Return (x, y) of the center of cell containing provided text 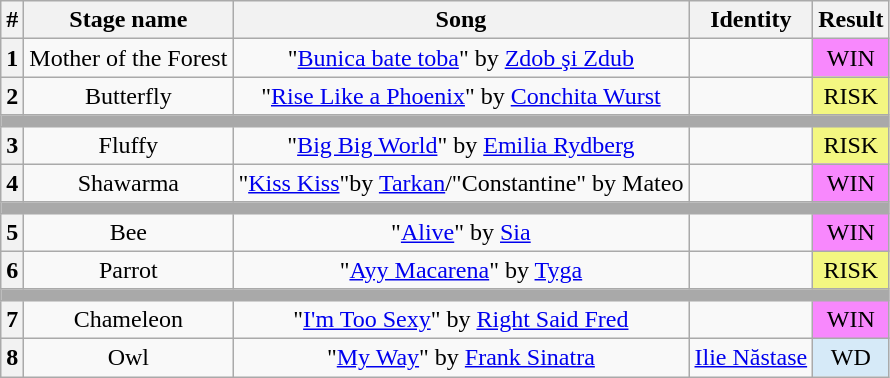
6 (12, 270)
"Alive" by Sia (461, 232)
Bee (128, 232)
"I'm Too Sexy" by Right Said Fred (461, 319)
Mother of the Forest (128, 58)
2 (12, 96)
"My Way" by Frank Sinatra (461, 357)
Identity (751, 20)
# (12, 20)
Result (851, 20)
Fluffy (128, 145)
"Big Big World" by Emilia Rydberg (461, 145)
3 (12, 145)
5 (12, 232)
Owl (128, 357)
4 (12, 183)
8 (12, 357)
Chameleon (128, 319)
1 (12, 58)
Butterfly (128, 96)
Parrot (128, 270)
WD (851, 357)
Song (461, 20)
"Ayy Macarena" by Tyga (461, 270)
Shawarma (128, 183)
"Bunica bate toba" by Zdob şi Zdub (461, 58)
Stage name (128, 20)
7 (12, 319)
"Kiss Kiss"by Tarkan/"Constantine" by Mateo (461, 183)
"Rise Like a Phoenix" by Conchita Wurst (461, 96)
Ilie Năstase (751, 357)
